Determine the (x, y) coordinate at the center of the cell enclosing the given text.  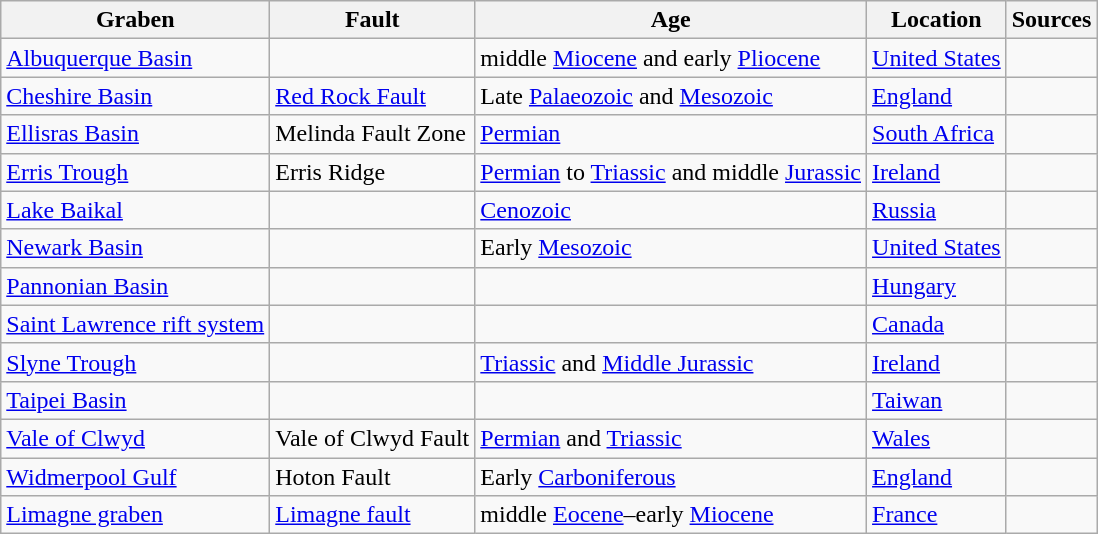
Early Carboniferous (671, 477)
Age (671, 20)
Limagne fault (372, 515)
Vale of Clwyd (136, 438)
Permian and Triassic (671, 438)
Triassic and Middle Jurassic (671, 362)
Widmerpool Gulf (136, 477)
Early Mesozoic (671, 248)
Taipei Basin (136, 400)
Cheshire Basin (136, 96)
Late Palaeozoic and Mesozoic (671, 96)
Hungary (937, 286)
South Africa (937, 134)
Albuquerque Basin (136, 58)
Graben (136, 20)
Wales (937, 438)
Permian to Triassic and middle Jurassic (671, 172)
Pannonian Basin (136, 286)
France (937, 515)
Erris Ridge (372, 172)
middle Eocene–early Miocene (671, 515)
Ellisras Basin (136, 134)
Erris Trough (136, 172)
Hoton Fault (372, 477)
middle Miocene and early Pliocene (671, 58)
Fault (372, 20)
Lake Baikal (136, 210)
Permian (671, 134)
Canada (937, 324)
Cenozoic (671, 210)
Newark Basin (136, 248)
Slyne Trough (136, 362)
Vale of Clwyd Fault (372, 438)
Limagne graben (136, 515)
Saint Lawrence rift system (136, 324)
Taiwan (937, 400)
Melinda Fault Zone (372, 134)
Location (937, 20)
Russia (937, 210)
Red Rock Fault (372, 96)
Sources (1052, 20)
